Find where the given text appears and provide that cell's center as (x, y) coordinate. 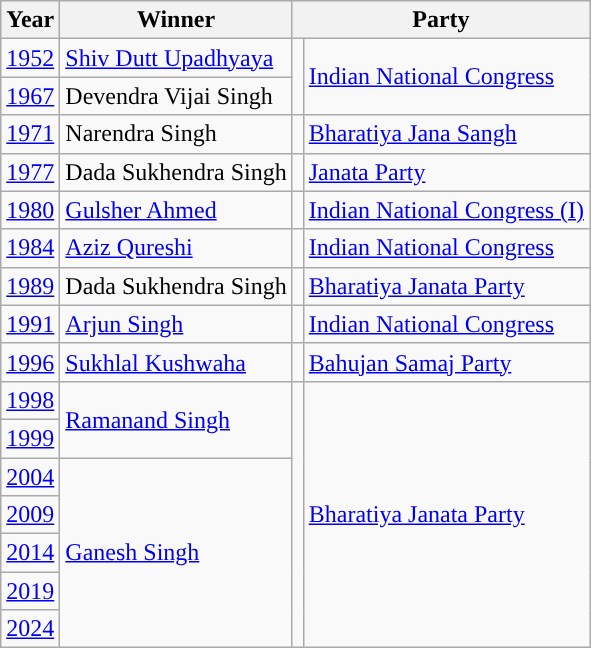
Party (440, 20)
Shiv Dutt Upadhyaya (176, 58)
Bahujan Samaj Party (446, 362)
1980 (30, 210)
1952 (30, 58)
2004 (30, 477)
1984 (30, 248)
2009 (30, 515)
Janata Party (446, 172)
Devendra Vijai Singh (176, 96)
Gulsher Ahmed (176, 210)
Aziz Qureshi (176, 248)
Bharatiya Jana Sangh (446, 134)
Year (30, 20)
1999 (30, 438)
1977 (30, 172)
1989 (30, 286)
Sukhlal Kushwaha (176, 362)
Narendra Singh (176, 134)
2019 (30, 591)
Indian National Congress (I) (446, 210)
Ganesh Singh (176, 553)
Arjun Singh (176, 324)
2024 (30, 629)
1998 (30, 400)
1967 (30, 96)
1971 (30, 134)
1996 (30, 362)
1991 (30, 324)
Ramanand Singh (176, 419)
2014 (30, 553)
Winner (176, 20)
